Search for the cell housing the specified text and yield its (x, y) center coordinate. 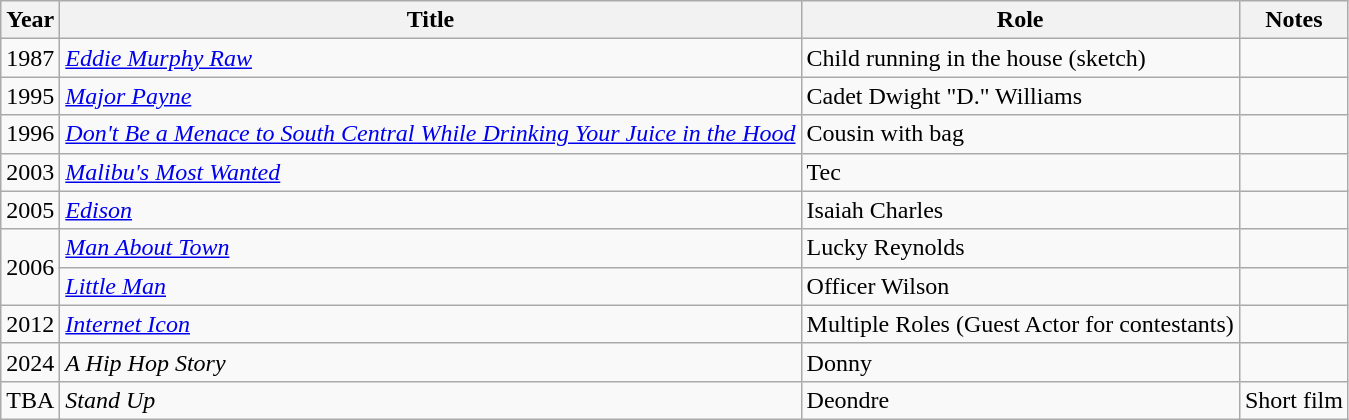
Little Man (430, 286)
Deondre (1020, 400)
2012 (30, 324)
1995 (30, 96)
Isaiah Charles (1020, 210)
Short film (1294, 400)
Child running in the house (sketch) (1020, 58)
Man About Town (430, 248)
Cousin with bag (1020, 134)
Eddie Murphy Raw (430, 58)
Year (30, 20)
Title (430, 20)
Stand Up (430, 400)
A Hip Hop Story (430, 362)
Malibu's Most Wanted (430, 172)
Lucky Reynolds (1020, 248)
1987 (30, 58)
Multiple Roles (Guest Actor for contestants) (1020, 324)
Don't Be a Menace to South Central While Drinking Your Juice in the Hood (430, 134)
Edison (430, 210)
Officer Wilson (1020, 286)
Notes (1294, 20)
Internet Icon (430, 324)
1996 (30, 134)
TBA (30, 400)
2024 (30, 362)
Role (1020, 20)
2003 (30, 172)
Cadet Dwight "D." Williams (1020, 96)
Major Payne (430, 96)
2006 (30, 267)
Tec (1020, 172)
2005 (30, 210)
Donny (1020, 362)
